Determine the (X, Y) coordinate at the center of the cell enclosing the given text.  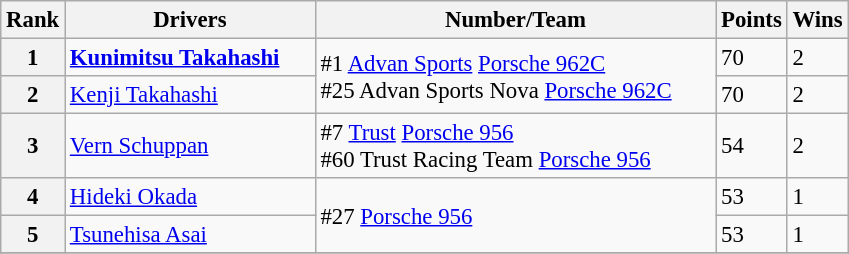
3 (33, 146)
Number/Team (516, 20)
Drivers (190, 20)
#27 Porsche 956 (516, 216)
#1 Advan Sports Porsche 962C#25 Advan Sports Nova Porsche 962C (516, 76)
Wins (818, 20)
Tsunehisa Asai (190, 235)
Kenji Takahashi (190, 95)
54 (752, 146)
Rank (33, 20)
5 (33, 235)
Hideki Okada (190, 197)
Points (752, 20)
Vern Schuppan (190, 146)
#7 Trust Porsche 956#60 Trust Racing Team Porsche 956 (516, 146)
4 (33, 197)
Kunimitsu Takahashi (190, 58)
